Determine the [X, Y] coordinate at the center of the cell enclosing the given text.  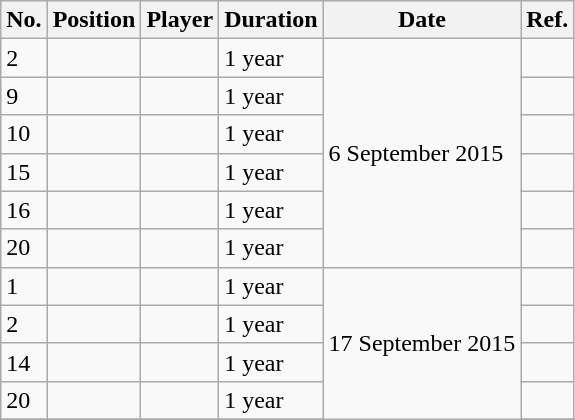
16 [24, 210]
6 September 2015 [422, 153]
No. [24, 20]
1 [24, 286]
Ref. [548, 20]
15 [24, 172]
10 [24, 134]
Duration [271, 20]
Player [180, 20]
Position [94, 20]
14 [24, 362]
Date [422, 20]
17 September 2015 [422, 343]
9 [24, 96]
